Pinpoint the cell where the given text exists, returning its [x, y] midpoint coordinate. 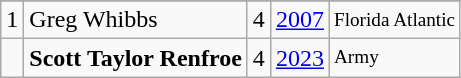
1 [12, 20]
2007 [300, 20]
2023 [300, 58]
Army [394, 58]
Florida Atlantic [394, 20]
Scott Taylor Renfroe [136, 58]
Greg Whibbs [136, 20]
